Identify which cell holds the provided text, then report its (X, Y) central coordinate. 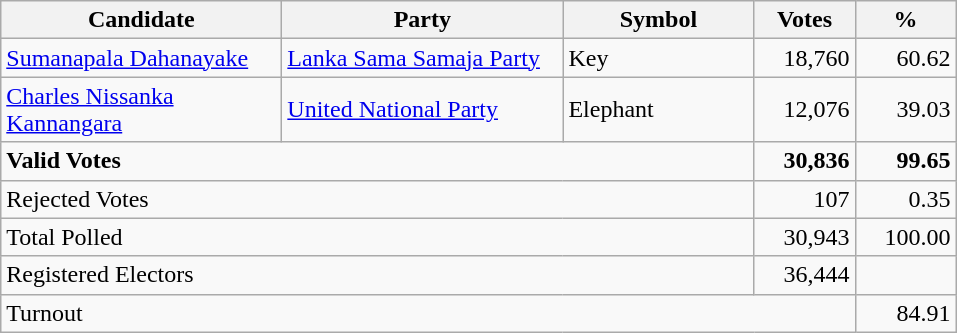
39.03 (906, 110)
Sumanapala Dahanayake (142, 58)
Turnout (428, 313)
Votes (804, 20)
Lanka Sama Samaja Party (422, 58)
30,943 (804, 237)
Charles Nissanka Kannangara (142, 110)
0.35 (906, 199)
84.91 (906, 313)
Key (658, 58)
100.00 (906, 237)
Candidate (142, 20)
% (906, 20)
Symbol (658, 20)
36,444 (804, 275)
107 (804, 199)
18,760 (804, 58)
Elephant (658, 110)
Registered Electors (378, 275)
Party (422, 20)
12,076 (804, 110)
Total Polled (378, 237)
Valid Votes (378, 161)
Rejected Votes (378, 199)
United National Party (422, 110)
30,836 (804, 161)
99.65 (906, 161)
60.62 (906, 58)
